Scan for the cell matching the given text and deliver its [X, Y] coordinate at center. 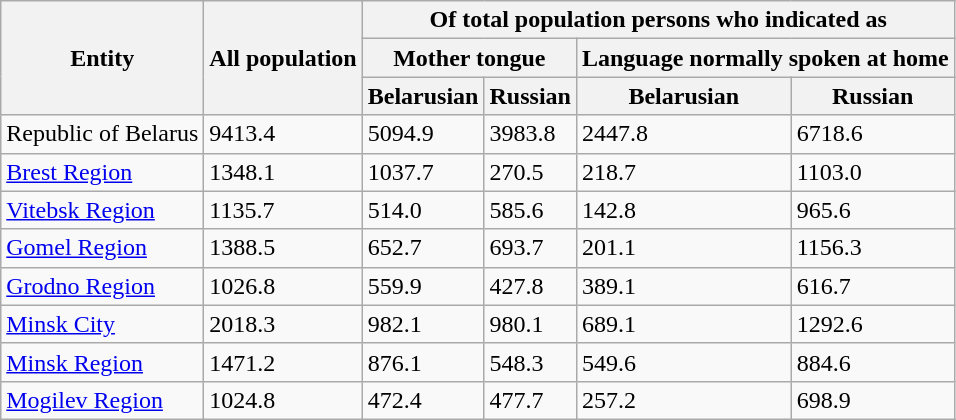
6718.6 [872, 134]
Mother tongue [469, 58]
Of total population persons who indicated as [658, 20]
585.6 [530, 210]
1103.0 [872, 172]
693.7 [530, 248]
559.9 [423, 286]
616.7 [872, 286]
Vitebsk Region [102, 210]
5094.9 [423, 134]
477.7 [530, 400]
218.7 [684, 172]
1156.3 [872, 248]
1388.5 [283, 248]
548.3 [530, 362]
Language normally spoken at home [765, 58]
3983.8 [530, 134]
Gomel Region [102, 248]
201.1 [684, 248]
1037.7 [423, 172]
Minsk City [102, 324]
982.1 [423, 324]
270.5 [530, 172]
Entity [102, 58]
514.0 [423, 210]
980.1 [530, 324]
2018.3 [283, 324]
1292.6 [872, 324]
Minsk Region [102, 362]
2447.8 [684, 134]
549.6 [684, 362]
1348.1 [283, 172]
884.6 [872, 362]
652.7 [423, 248]
Grodno Region [102, 286]
698.9 [872, 400]
Republic of Belarus [102, 134]
Brest Region [102, 172]
All population [283, 58]
965.6 [872, 210]
427.8 [530, 286]
142.8 [684, 210]
9413.4 [283, 134]
Mogilev Region [102, 400]
1026.8 [283, 286]
1024.8 [283, 400]
472.4 [423, 400]
389.1 [684, 286]
257.2 [684, 400]
876.1 [423, 362]
689.1 [684, 324]
1471.2 [283, 362]
1135.7 [283, 210]
